Locate the cell with the specified text and output its [X, Y] center coordinate. 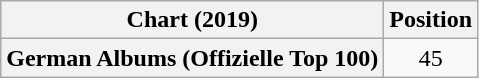
Chart (2019) [192, 20]
45 [431, 58]
Position [431, 20]
German Albums (Offizielle Top 100) [192, 58]
